Determine the [X, Y] coordinate at the center of the cell enclosing the given text.  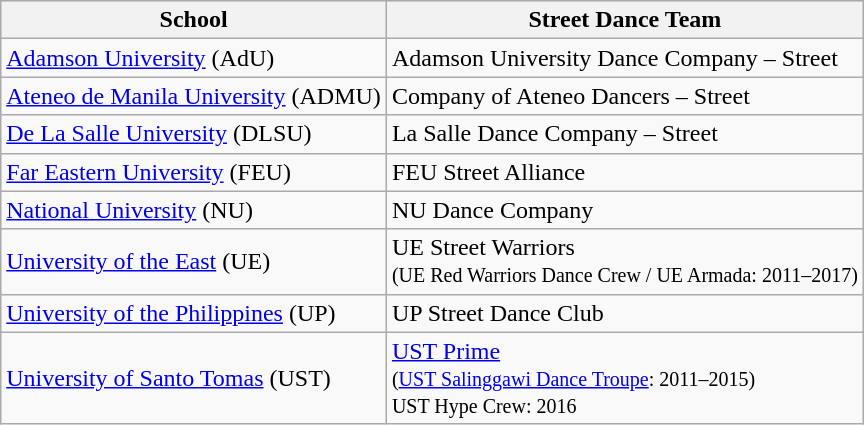
University of the East (UE) [194, 262]
FEU Street Alliance [624, 172]
Ateneo de Manila University (ADMU) [194, 96]
School [194, 20]
Company of Ateneo Dancers – Street [624, 96]
National University (NU) [194, 210]
Street Dance Team [624, 20]
De La Salle University (DLSU) [194, 134]
Adamson University (AdU) [194, 58]
La Salle Dance Company – Street [624, 134]
University of Santo Tomas (UST) [194, 378]
UP Street Dance Club [624, 313]
UE Street Warriors(UE Red Warriors Dance Crew / UE Armada: 2011–2017) [624, 262]
University of the Philippines (UP) [194, 313]
NU Dance Company [624, 210]
Far Eastern University (FEU) [194, 172]
Adamson University Dance Company – Street [624, 58]
UST Prime(UST Salinggawi Dance Troupe: 2011–2015)UST Hype Crew: 2016 [624, 378]
